Return (x, y) of the center of cell containing provided text 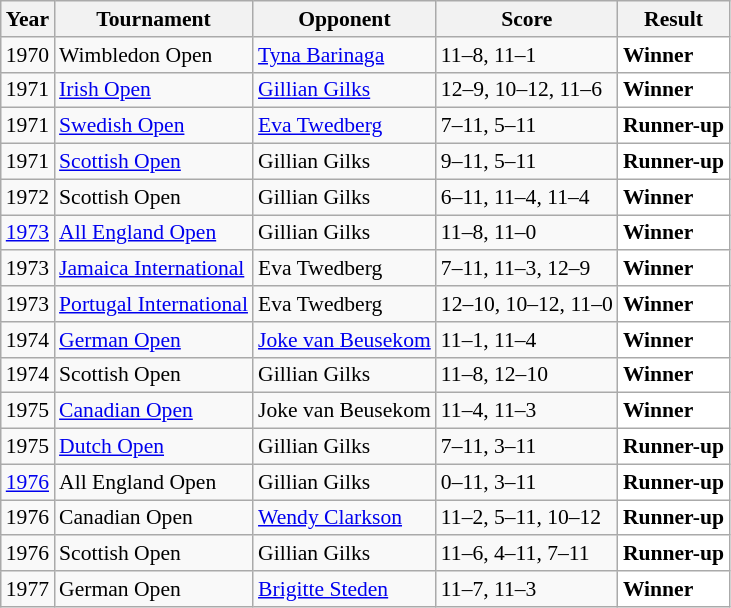
1977 (28, 589)
Tournament (154, 19)
Portugal International (154, 304)
11–4, 11–3 (527, 411)
11–8, 12–10 (527, 375)
11–2, 5–11, 10–12 (527, 518)
Wendy Clarkson (344, 518)
Tyna Barinaga (344, 55)
11–6, 4–11, 7–11 (527, 554)
11–8, 11–0 (527, 233)
Swedish Open (154, 126)
9–11, 5–11 (527, 162)
Year (28, 19)
11–7, 11–3 (527, 589)
Result (674, 19)
Wimbledon Open (154, 55)
1972 (28, 197)
7–11, 5–11 (527, 126)
Irish Open (154, 90)
Jamaica International (154, 269)
Opponent (344, 19)
0–11, 3–11 (527, 482)
7–11, 11–3, 12–9 (527, 269)
12–9, 10–12, 11–6 (527, 90)
12–10, 10–12, 11–0 (527, 304)
11–1, 11–4 (527, 340)
7–11, 3–11 (527, 447)
Dutch Open (154, 447)
Score (527, 19)
Brigitte Steden (344, 589)
1970 (28, 55)
11–8, 11–1 (527, 55)
6–11, 11–4, 11–4 (527, 197)
